Determine the (X, Y) coordinate at the center of the cell enclosing the given text.  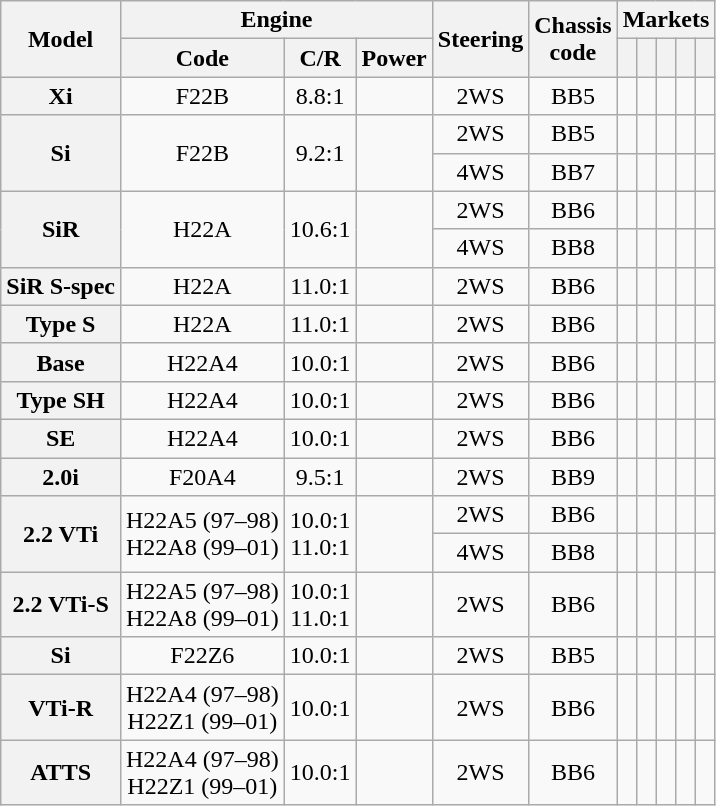
F20A4 (202, 477)
2.0i (61, 477)
Base (61, 362)
Markets (666, 20)
2.2 VTi-S (61, 604)
2.2 VTi (61, 534)
BB7 (573, 172)
9.5:1 (320, 477)
Engine (276, 20)
SiR S-spec (61, 286)
ATTS (61, 772)
Steering (480, 39)
SE (61, 438)
BB9 (573, 477)
Power (394, 58)
Type SH (61, 400)
Type S (61, 324)
Xi (61, 96)
Model (61, 39)
Code (202, 58)
F22Z6 (202, 656)
C/R (320, 58)
SiR (61, 229)
8.8:1 (320, 96)
10.6:1 (320, 229)
Chassiscode (573, 39)
9.2:1 (320, 153)
VTi-R (61, 708)
